Detect which cell encompasses the target text, then output its [X, Y] center coordinate. 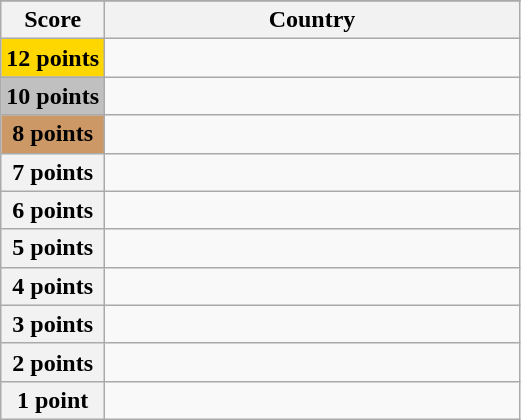
4 points [53, 286]
8 points [53, 134]
12 points [53, 58]
2 points [53, 362]
10 points [53, 96]
7 points [53, 172]
3 points [53, 324]
5 points [53, 248]
Country [312, 20]
1 point [53, 400]
6 points [53, 210]
Score [53, 20]
